Scan for the cell matching the given text and deliver its (X, Y) coordinate at center. 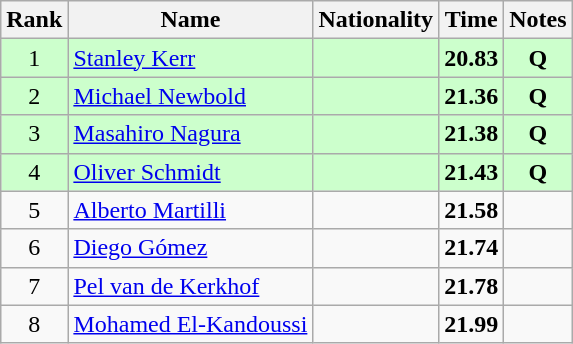
Name (190, 20)
21.74 (472, 248)
1 (34, 58)
21.99 (472, 324)
Diego Gómez (190, 248)
3 (34, 134)
Alberto Martilli (190, 210)
21.78 (472, 286)
Oliver Schmidt (190, 172)
Michael Newbold (190, 96)
Mohamed El-Kandoussi (190, 324)
21.38 (472, 134)
2 (34, 96)
Masahiro Nagura (190, 134)
Stanley Kerr (190, 58)
5 (34, 210)
21.58 (472, 210)
7 (34, 286)
8 (34, 324)
20.83 (472, 58)
6 (34, 248)
Nationality (376, 20)
Notes (538, 20)
Rank (34, 20)
Time (472, 20)
21.43 (472, 172)
21.36 (472, 96)
Pel van de Kerkhof (190, 286)
4 (34, 172)
